Output the (x, y) coordinate of the center of the cell containing the given text.  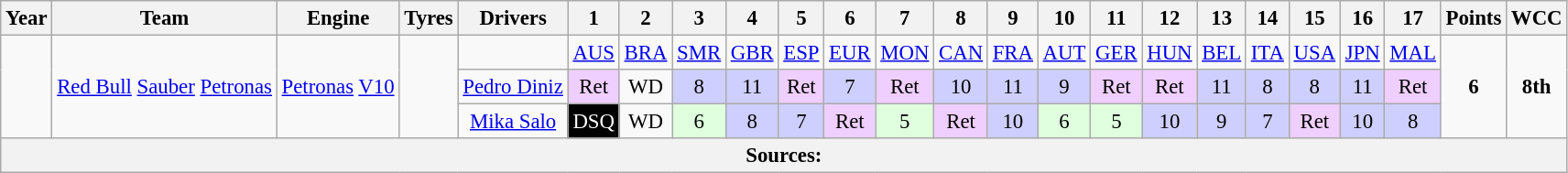
3 (700, 18)
AUT (1064, 53)
Petronas V10 (338, 88)
Points (1473, 18)
Tyres (429, 18)
EUR (850, 53)
ESP (801, 53)
CAN (962, 53)
BEL (1222, 53)
1 (593, 18)
Year (27, 18)
SMR (700, 53)
2 (645, 18)
Mika Salo (513, 122)
Drivers (513, 18)
ITA (1268, 53)
BRA (645, 53)
15 (1314, 18)
GBR (751, 53)
Team (165, 18)
12 (1170, 18)
USA (1314, 53)
MON (905, 53)
HUN (1170, 53)
GER (1116, 53)
17 (1412, 18)
JPN (1363, 53)
8th (1537, 88)
MAL (1412, 53)
14 (1268, 18)
WCC (1537, 18)
Red Bull Sauber Petronas (165, 88)
DSQ (593, 122)
16 (1363, 18)
13 (1222, 18)
Pedro Diniz (513, 87)
Sources: (784, 156)
AUS (593, 53)
4 (751, 18)
FRA (1013, 53)
Engine (338, 18)
